Determine the [X, Y] coordinate at the center of the cell enclosing the given text.  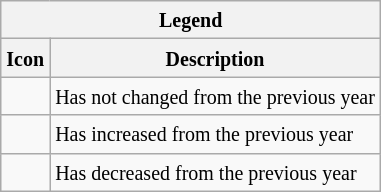
Icon [26, 58]
Has increased from the previous year [216, 134]
Has decreased from the previous year [216, 172]
Description [216, 58]
Has not changed from the previous year [216, 96]
Legend [191, 20]
